For the text-containing cell, return its midpoint in (x, y) coordinate format. 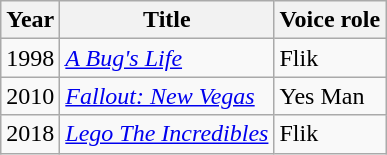
2010 (30, 96)
Year (30, 20)
Lego The Incredibles (167, 134)
A Bug's Life (167, 58)
Voice role (330, 20)
Title (167, 20)
2018 (30, 134)
Yes Man (330, 96)
Fallout: New Vegas (167, 96)
1998 (30, 58)
